From the cell containing the given text, extract its center point as (X, Y) coordinate. 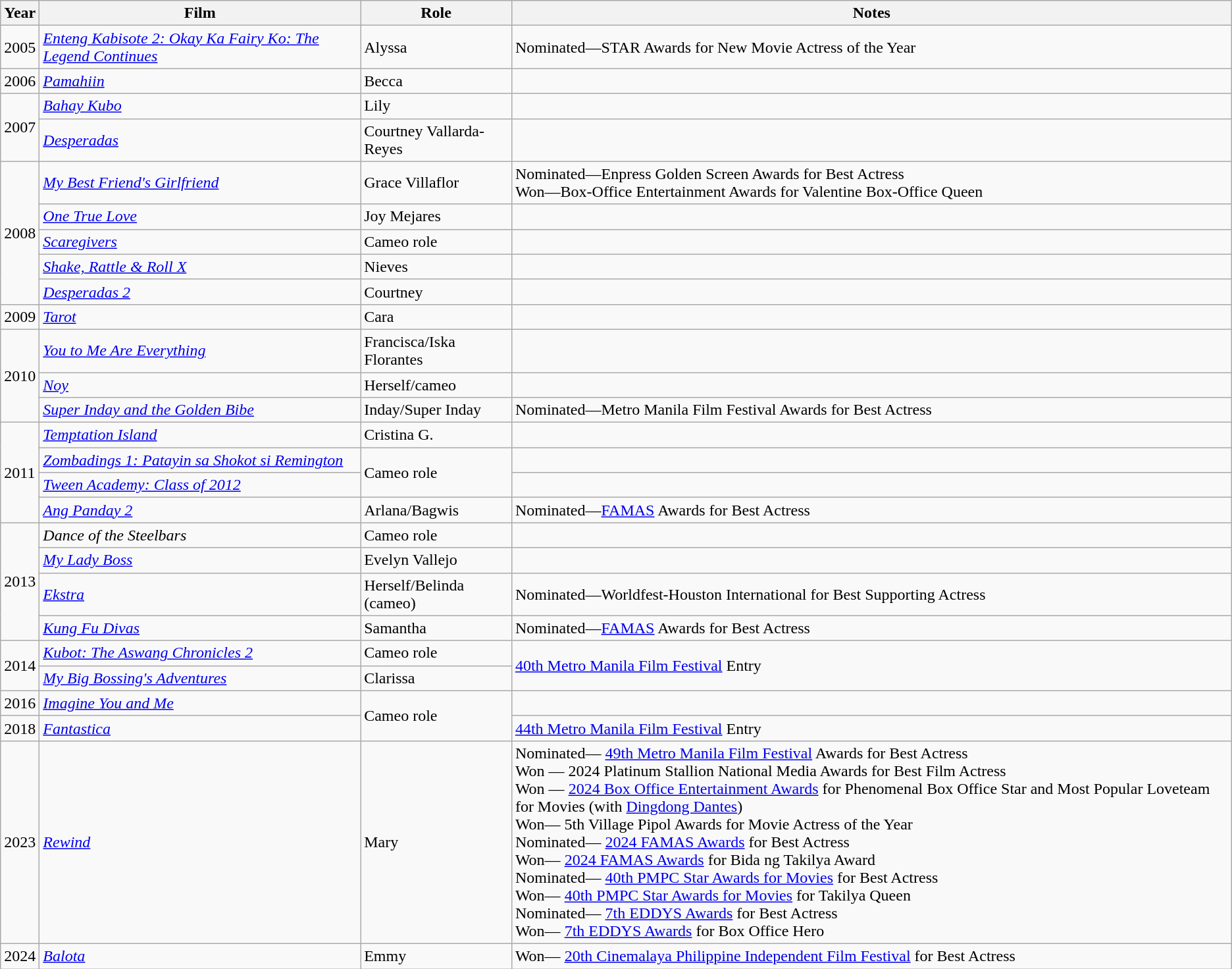
Pamahiin (200, 81)
Becca (436, 81)
Herself/Belinda (cameo) (436, 594)
Alyssa (436, 47)
Ang Panday 2 (200, 510)
Won— 20th Cinemalaya Philippine Independent Film Festival for Best Actress (871, 956)
Mary (436, 842)
Clarissa (436, 678)
Joy Mejares (436, 217)
Dance of the Steelbars (200, 535)
Emmy (436, 956)
Grace Villaflor (436, 183)
Courtney Vallarda-Reyes (436, 140)
Kubot: The Aswang Chronicles 2 (200, 653)
Samantha (436, 628)
Desperadas 2 (200, 292)
Noy (200, 385)
Cristina G. (436, 435)
Balota (200, 956)
2007 (20, 128)
Year (20, 13)
Desperadas (200, 140)
2008 (20, 233)
2010 (20, 375)
Courtney (436, 292)
Francisca/Iska Florantes (436, 350)
Nominated—Metro Manila Film Festival Awards for Best Actress (871, 410)
My Lady Boss (200, 560)
2009 (20, 317)
Nominated—Worldfest-Houston International for Best Supporting Actress (871, 594)
2011 (20, 473)
Lily (436, 106)
2005 (20, 47)
2006 (20, 81)
Role (436, 13)
2014 (20, 666)
Bahay Kubo (200, 106)
Film (200, 13)
Herself/cameo (436, 385)
Super Inday and the Golden Bibe (200, 410)
Scaregivers (200, 242)
Zombadings 1: Patayin sa Shokot si Remington (200, 460)
Arlana/Bagwis (436, 510)
My Best Friend's Girlfriend (200, 183)
Tween Academy: Class of 2012 (200, 485)
Rewind (200, 842)
44th Metro Manila Film Festival Entry (871, 728)
Enteng Kabisote 2: Okay Ka Fairy Ko: The Legend Continues (200, 47)
Fantastica (200, 728)
Imagine You and Me (200, 703)
40th Metro Manila Film Festival Entry (871, 666)
You to Me Are Everything (200, 350)
Temptation Island (200, 435)
Cara (436, 317)
Kung Fu Divas (200, 628)
Inday/Super Inday (436, 410)
One True Love (200, 217)
2016 (20, 703)
Ekstra (200, 594)
2024 (20, 956)
2013 (20, 582)
2023 (20, 842)
Nieves (436, 267)
Nominated—Enpress Golden Screen Awards for Best ActressWon—Box-Office Entertainment Awards for Valentine Box-Office Queen (871, 183)
Shake, Rattle & Roll X (200, 267)
Nominated—STAR Awards for New Movie Actress of the Year (871, 47)
2018 (20, 728)
Tarot (200, 317)
My Big Bossing's Adventures (200, 678)
Notes (871, 13)
Evelyn Vallejo (436, 560)
